For the text-containing cell, return its midpoint in (X, Y) coordinate format. 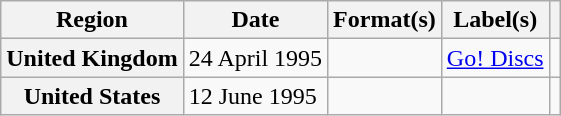
United Kingdom (92, 58)
United States (92, 96)
24 April 1995 (255, 58)
Region (92, 20)
Date (255, 20)
12 June 1995 (255, 96)
Label(s) (495, 20)
Format(s) (385, 20)
Go! Discs (495, 58)
